Scan for the cell matching the given text and deliver its (X, Y) coordinate at center. 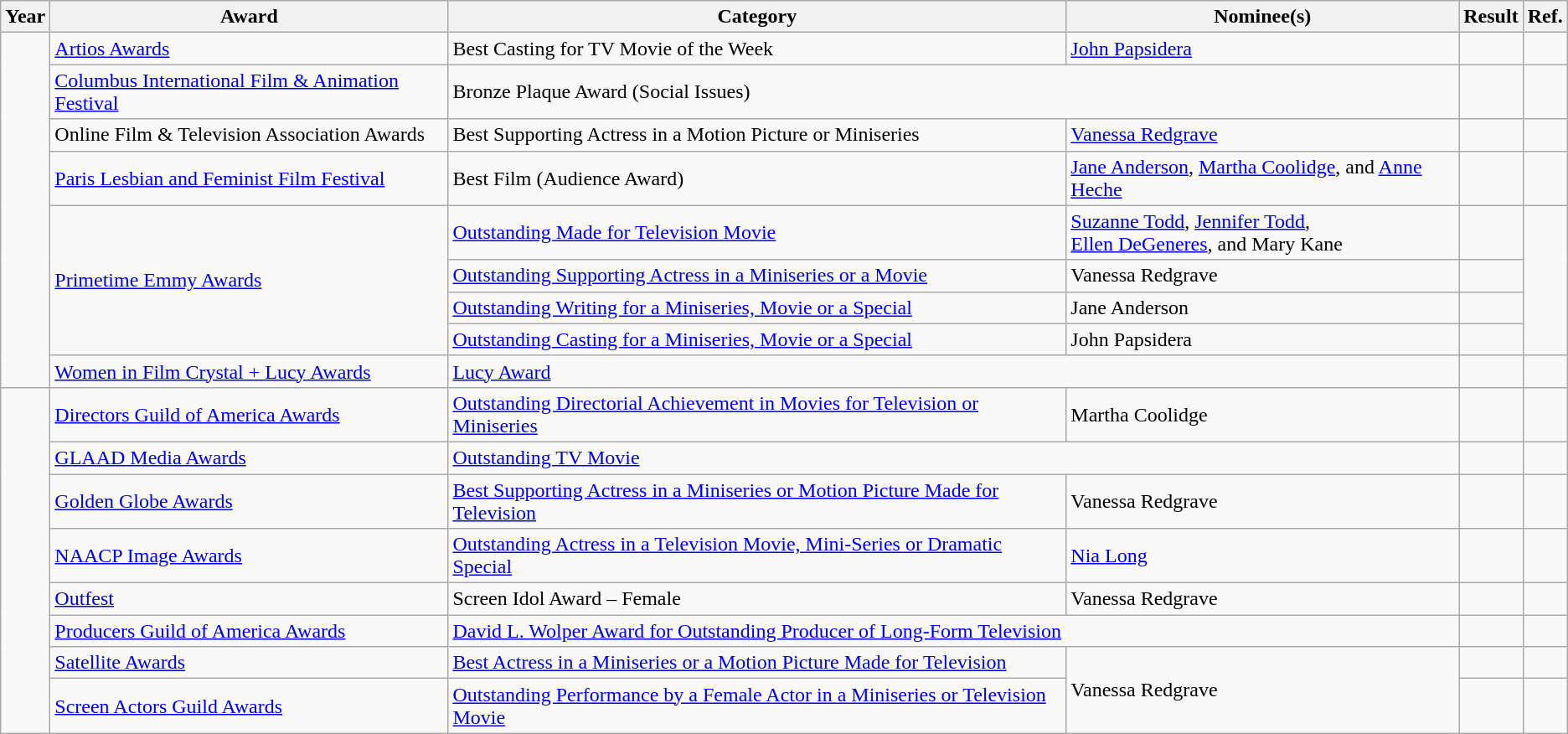
Best Actress in a Miniseries or a Motion Picture Made for Television (757, 663)
Satellite Awards (250, 663)
Suzanne Todd, Jennifer Todd, Ellen DeGeneres, and Mary Kane (1263, 233)
Year (25, 17)
GLAAD Media Awards (250, 457)
Golden Globe Awards (250, 501)
Outstanding Made for Television Movie (757, 233)
David L. Wolper Award for Outstanding Producer of Long-Form Television (953, 631)
Jane Anderson (1263, 308)
Screen Actors Guild Awards (250, 706)
Online Film & Television Association Awards (250, 135)
Jane Anderson, Martha Coolidge, and Anne Heche (1263, 178)
Outstanding Writing for a Miniseries, Movie or a Special (757, 308)
Result (1491, 17)
Outstanding TV Movie (953, 457)
Directors Guild of America Awards (250, 414)
Outfest (250, 599)
Category (757, 17)
Outstanding Directorial Achievement in Movies for Television or Miniseries (757, 414)
Best Casting for TV Movie of the Week (757, 49)
Bronze Plaque Award (Social Issues) (953, 92)
Paris Lesbian and Feminist Film Festival (250, 178)
Nominee(s) (1263, 17)
Best Film (Audience Award) (757, 178)
Screen Idol Award – Female (757, 599)
Women in Film Crystal + Lucy Awards (250, 371)
Martha Coolidge (1263, 414)
Artios Awards (250, 49)
Primetime Emmy Awards (250, 280)
Outstanding Supporting Actress in a Miniseries or a Movie (757, 276)
Ref. (1545, 17)
Producers Guild of America Awards (250, 631)
Nia Long (1263, 556)
Lucy Award (953, 371)
Best Supporting Actress in a Miniseries or Motion Picture Made for Television (757, 501)
Outstanding Actress in a Television Movie, Mini-Series or Dramatic Special (757, 556)
NAACP Image Awards (250, 556)
Award (250, 17)
Outstanding Casting for a Miniseries, Movie or a Special (757, 339)
Columbus International Film & Animation Festival (250, 92)
Best Supporting Actress in a Motion Picture or Miniseries (757, 135)
Outstanding Performance by a Female Actor in a Miniseries or Television Movie (757, 706)
